Search for the cell housing the specified text and yield its (x, y) center coordinate. 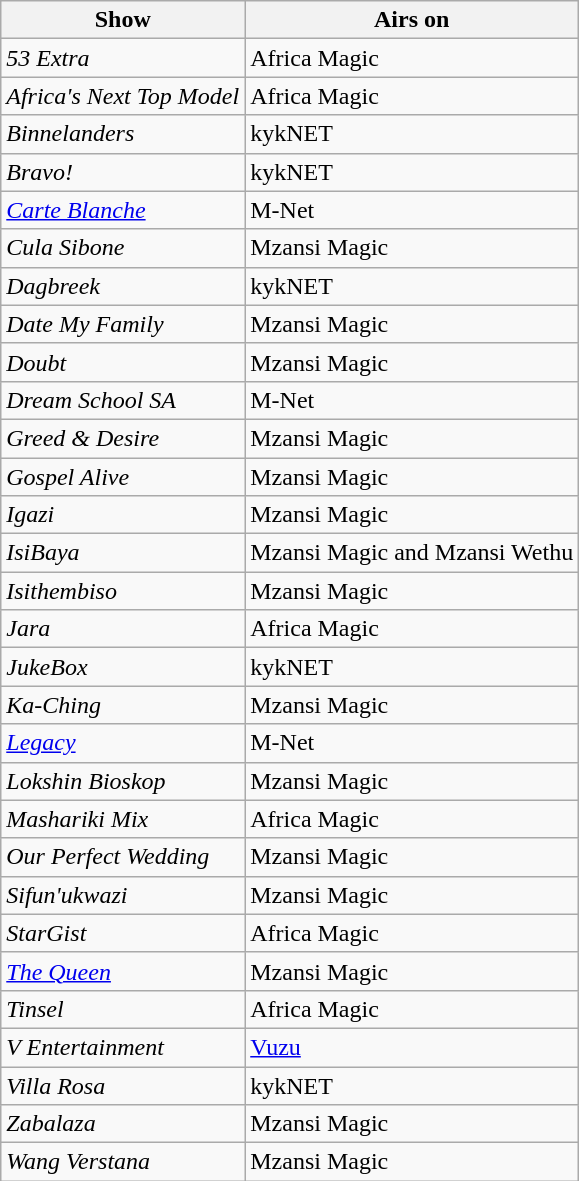
Dream School SA (123, 400)
StarGist (123, 933)
Show (123, 20)
Villa Rosa (123, 1085)
Gospel Alive (123, 477)
Dagbreek (123, 286)
53 Extra (123, 58)
Carte Blanche (123, 210)
Isithembiso (123, 591)
Mashariki Mix (123, 819)
Doubt (123, 362)
Tinsel (123, 1009)
IsiBaya (123, 553)
The Queen (123, 971)
Airs on (412, 20)
Vuzu (412, 1047)
Legacy (123, 743)
Jara (123, 629)
Bravo! (123, 172)
Wang Verstana (123, 1162)
Our Perfect Wedding (123, 857)
Binnelanders (123, 134)
V Entertainment (123, 1047)
Sifun'ukwazi (123, 895)
Cula Sibone (123, 248)
Mzansi Magic and Mzansi Wethu (412, 553)
Africa's Next Top Model (123, 96)
Greed & Desire (123, 438)
Igazi (123, 515)
Lokshin Bioskop (123, 781)
Zabalaza (123, 1124)
Date My Family (123, 324)
JukeBox (123, 667)
Ka-Ching (123, 705)
